From the cell containing the given text, extract its center point as (x, y) coordinate. 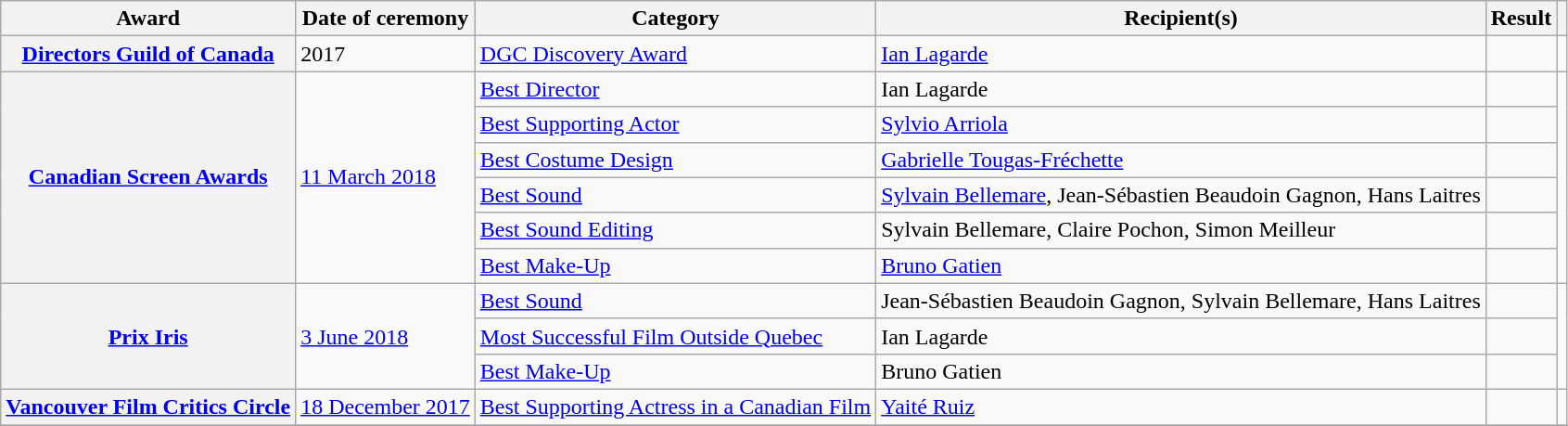
Most Successful Film Outside Quebec (675, 336)
Best Sound Editing (675, 230)
2017 (386, 54)
Vancouver Film Critics Circle (148, 407)
DGC Discovery Award (675, 54)
Yaité Ruiz (1181, 407)
Sylvio Arriola (1181, 124)
Sylvain Bellemare, Jean-Sébastien Beaudoin Gagnon, Hans Laitres (1181, 195)
Best Supporting Actress in a Canadian Film (675, 407)
Directors Guild of Canada (148, 54)
Prix Iris (148, 336)
Best Director (675, 89)
Recipient(s) (1181, 19)
Sylvain Bellemare, Claire Pochon, Simon Meilleur (1181, 230)
18 December 2017 (386, 407)
Date of ceremony (386, 19)
Best Costume Design (675, 160)
Award (148, 19)
Jean-Sébastien Beaudoin Gagnon, Sylvain Bellemare, Hans Laitres (1181, 301)
Category (675, 19)
Canadian Screen Awards (148, 177)
11 March 2018 (386, 177)
Best Supporting Actor (675, 124)
Gabrielle Tougas-Fréchette (1181, 160)
3 June 2018 (386, 336)
Result (1521, 19)
